Search for the cell housing the specified text and yield its (X, Y) center coordinate. 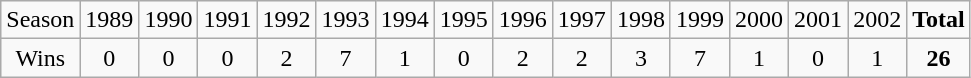
1998 (640, 20)
1991 (228, 20)
1995 (464, 20)
3 (640, 58)
1992 (286, 20)
2001 (818, 20)
Total (939, 20)
26 (939, 58)
1997 (582, 20)
Wins (40, 58)
2000 (758, 20)
Season (40, 20)
1996 (522, 20)
1994 (404, 20)
2002 (878, 20)
1989 (110, 20)
1999 (700, 20)
1990 (168, 20)
1993 (346, 20)
